Pinpoint the cell where the given text exists, returning its (x, y) midpoint coordinate. 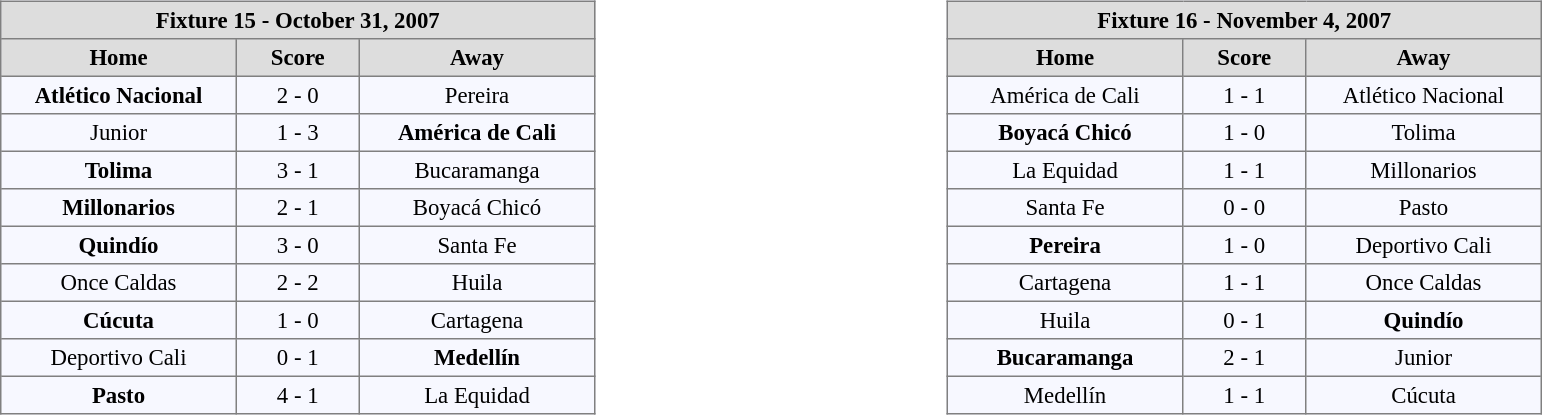
Fixture 16 - November 4, 2007 (1244, 20)
0 - 0 (1244, 208)
2 - 0 (298, 95)
1 - 3 (298, 133)
4 - 1 (298, 395)
Fixture 15 - October 31, 2007 (298, 20)
2 - 2 (298, 283)
3 - 0 (298, 245)
3 - 1 (298, 170)
